Return the (X, Y) coordinate for the center point of the cell that contains the specified text.  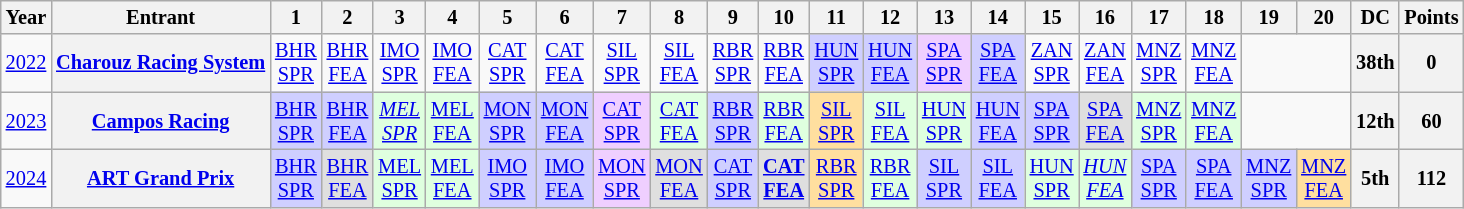
12th (1375, 121)
4 (452, 17)
5 (508, 17)
DC (1375, 17)
12 (890, 17)
2024 (26, 178)
9 (733, 17)
17 (1158, 17)
2023 (26, 121)
2022 (26, 63)
14 (998, 17)
13 (944, 17)
15 (1052, 17)
112 (1431, 178)
7 (622, 17)
19 (1268, 17)
18 (1214, 17)
60 (1431, 121)
16 (1106, 17)
10 (784, 17)
Entrant (160, 17)
11 (836, 17)
Year (26, 17)
ZANFEA (1106, 63)
1 (296, 17)
Campos Racing (160, 121)
2 (348, 17)
Points (1431, 17)
0 (1431, 63)
ART Grand Prix (160, 178)
38th (1375, 63)
Charouz Racing System (160, 63)
3 (400, 17)
20 (1324, 17)
6 (564, 17)
8 (678, 17)
ZANSPR (1052, 63)
5th (1375, 178)
